Return the (x, y) coordinate for the center point of the cell that contains the specified text.  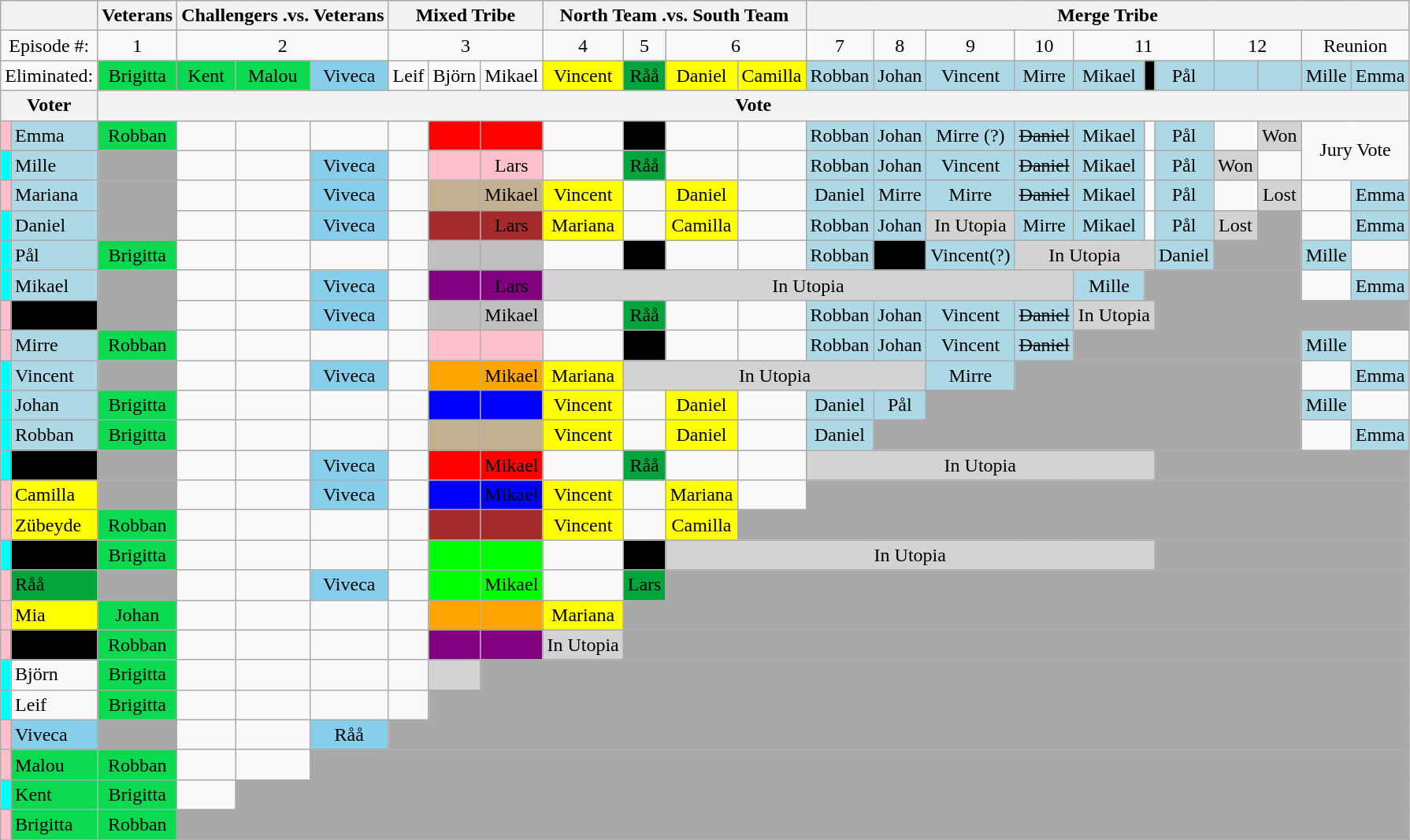
Voter (49, 105)
Eliminated: (49, 76)
6 (736, 46)
Martin (54, 555)
Mia (54, 615)
11 (1144, 46)
Jury Vote (1355, 150)
Merge Tribe (1108, 16)
2 (283, 46)
Vincent(?) (970, 255)
Jenny (54, 315)
North Team .vs. South Team (674, 16)
8 (900, 46)
Veterans (137, 16)
Episode #: (49, 46)
Sylvia (54, 645)
Mixed Tribe (466, 16)
5 (644, 46)
Vote (753, 105)
1 (137, 46)
Reunion (1355, 46)
3 (466, 46)
7 (840, 46)
Challengers .vs. Veterans (283, 16)
10 (1045, 46)
Zübeyde (54, 525)
4 (583, 46)
Mirre (?) (970, 135)
12 (1258, 46)
9 (970, 46)
